Output the (x, y) coordinate of the center of the cell containing the given text.  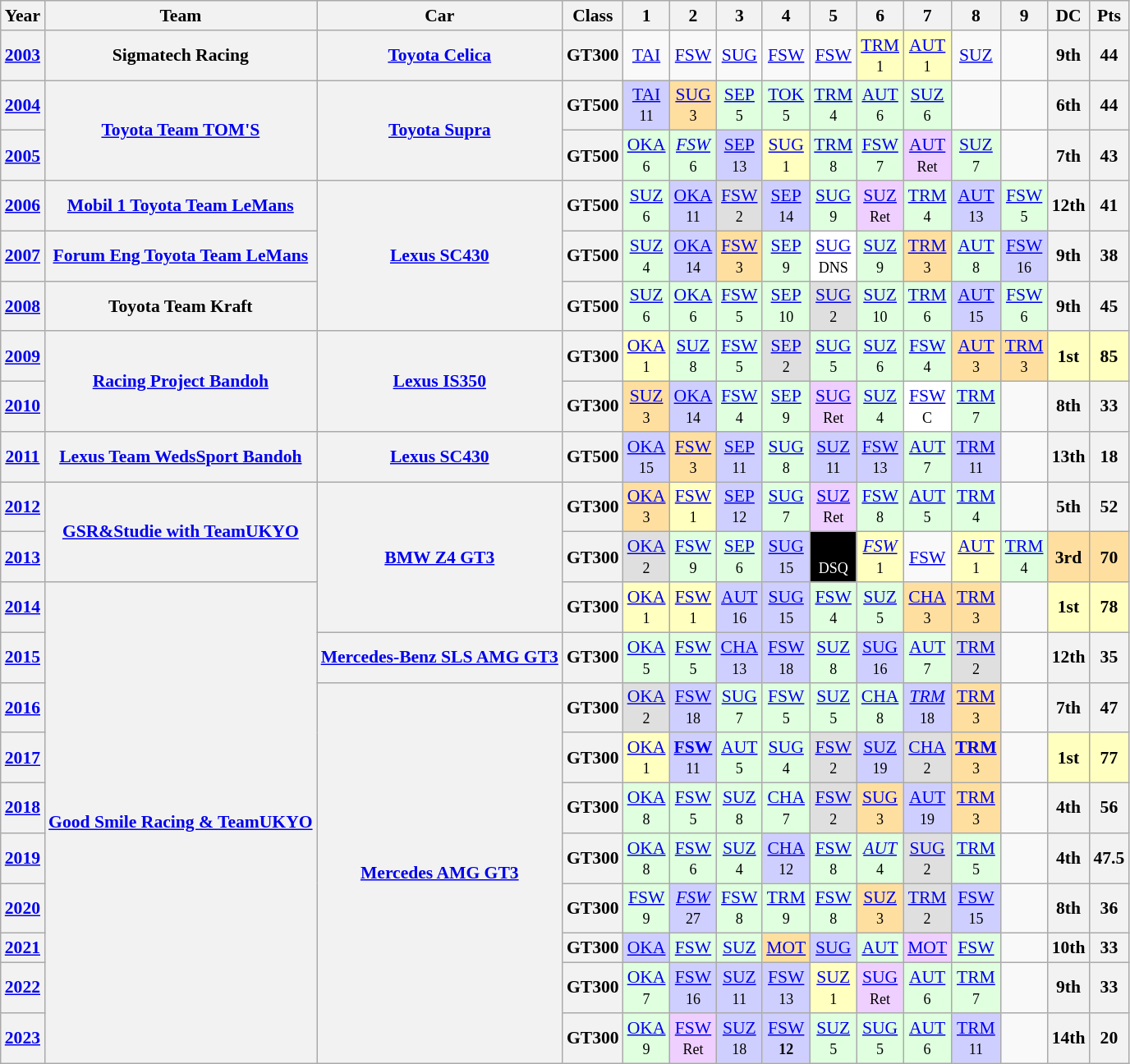
2012 (23, 507)
2011 (23, 456)
47.5 (1109, 859)
Toyota Celica (440, 56)
2007 (23, 256)
6th (1069, 105)
2019 (23, 859)
SUGDNS (833, 256)
2 (693, 16)
SEP2 (786, 356)
35 (1109, 657)
Toyota Team TOM'S (181, 131)
Toyota Team Kraft (181, 305)
FSW7 (880, 156)
78 (1109, 608)
18 (1109, 456)
SUZ19 (880, 759)
Forum Eng Toyota Team LeMans (181, 256)
DSQ (833, 557)
3 (739, 16)
SEP5 (739, 105)
FSW11 (693, 759)
SUG4 (786, 759)
Pts (1109, 16)
14th (1069, 1038)
2003 (23, 56)
TRM9 (786, 908)
Lexus IS350 (440, 382)
Team (181, 16)
AUT16 (739, 608)
CHA13 (739, 657)
AUTRet (927, 156)
AUT (880, 948)
CHA8 (880, 708)
47 (1109, 708)
CHA2 (927, 759)
1 (647, 16)
OKA (647, 948)
SEP6 (739, 557)
SEP12 (739, 507)
38 (1109, 256)
FSW15 (976, 908)
85 (1109, 356)
SUZ10 (880, 305)
5th (1069, 507)
2015 (23, 657)
TRM8 (833, 156)
2020 (23, 908)
2005 (23, 156)
SEP11 (739, 456)
AUT3 (976, 356)
FSWRet (693, 1038)
AUT15 (976, 305)
2006 (23, 205)
OKA5 (647, 657)
OKA7 (647, 988)
CHA12 (786, 859)
OKA15 (647, 456)
SUG8 (786, 456)
BMW Z4 GT3 (440, 557)
AUT13 (976, 205)
70 (1109, 557)
Mercedes-Benz SLS AMG GT3 (440, 657)
2010 (23, 407)
AUT4 (880, 859)
2014 (23, 608)
45 (1109, 305)
Car (440, 16)
41 (1109, 205)
OKA11 (693, 205)
FSWC (927, 407)
SEP10 (786, 305)
TRM6 (927, 305)
2009 (23, 356)
Toyota Supra (440, 131)
43 (1109, 156)
2016 (23, 708)
SUZ1 (833, 988)
DC (1069, 16)
TRM5 (976, 859)
TRM18 (927, 708)
Year (23, 16)
56 (1109, 808)
GSR&Studie with TeamUKYO (181, 532)
9 (1025, 16)
CHA3 (927, 608)
OKA9 (647, 1038)
13th (1069, 456)
TRM1 (880, 56)
FSW27 (693, 908)
Mobil 1 Toyota Team LeMans (181, 205)
2004 (23, 105)
AUT8 (976, 256)
TAI11 (647, 105)
10th (1069, 948)
52 (1109, 507)
36 (1109, 908)
SUG16 (880, 657)
5 (833, 16)
77 (1109, 759)
8 (976, 16)
2008 (23, 305)
Good Smile Racing & TeamUKYO (181, 823)
6 (880, 16)
CHA7 (786, 808)
AUT19 (927, 808)
OKA3 (647, 507)
3rd (1069, 557)
SEP13 (739, 156)
SEP14 (786, 205)
Mercedes AMG GT3 (440, 873)
7 (927, 16)
2023 (23, 1038)
TOK5 (786, 105)
2017 (23, 759)
Lexus Team WedsSport Bandoh (181, 456)
SUZ18 (739, 1038)
2018 (23, 808)
4 (786, 16)
SUZ9 (880, 256)
SUG9 (833, 205)
SUZ7 (976, 156)
Sigmatech Racing (181, 56)
2021 (23, 948)
Racing Project Bandoh (181, 382)
SUG1 (786, 156)
20 (1109, 1038)
FSW12 (786, 1038)
TAI (647, 56)
2022 (23, 988)
Class (593, 16)
2013 (23, 557)
